Pinpoint the cell where the given text exists, returning its (x, y) midpoint coordinate. 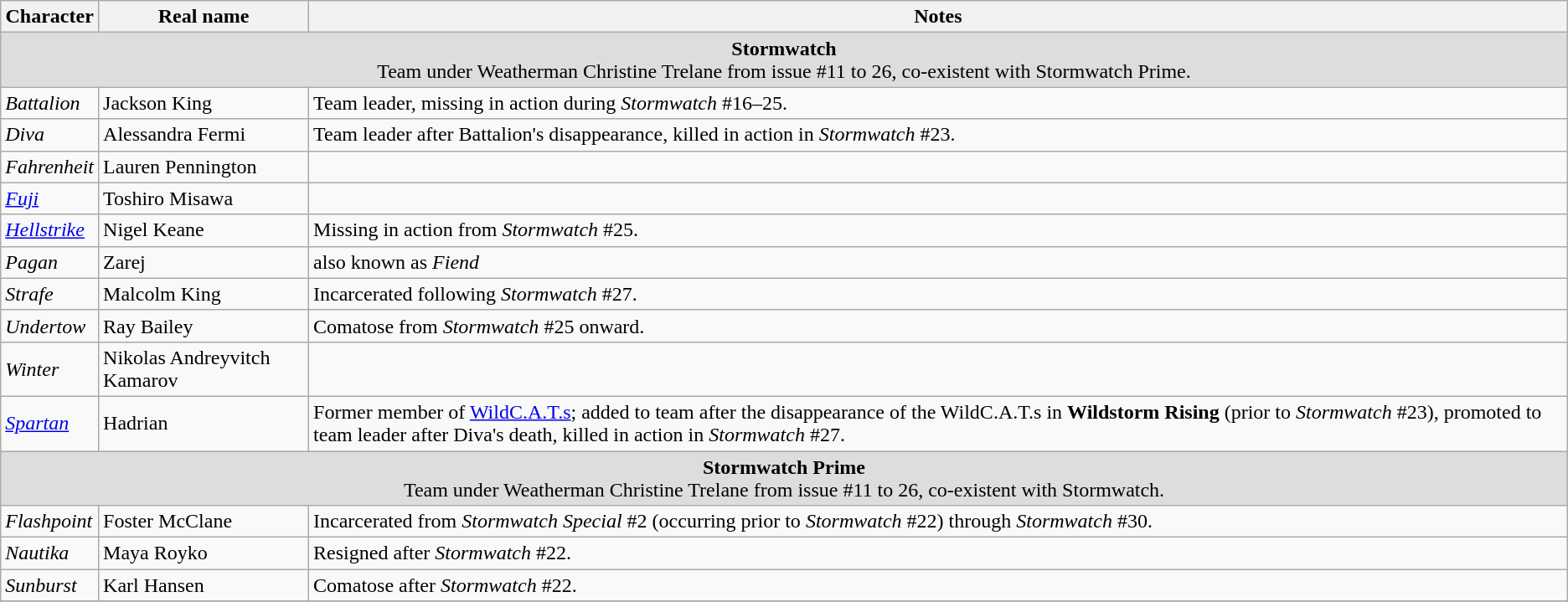
Malcolm King (204, 294)
Stormwatch PrimeTeam under Weatherman Christine Trelane from issue #11 to 26, co-existent with Stormwatch. (784, 477)
Nautika (50, 553)
StormwatchTeam under Weatherman Christine Trelane from issue #11 to 26, co-existent with Stormwatch Prime. (784, 60)
Notes (938, 17)
Incarcerated following Stormwatch #27. (938, 294)
Real name (204, 17)
Maya Royko (204, 553)
also known as Fiend (938, 262)
Nikolas Andreyvitch Kamarov (204, 368)
Team leader, missing in action during Stormwatch #16–25. (938, 103)
Comatose after Stormwatch #22. (938, 585)
Spartan (50, 424)
Fuji (50, 198)
Missing in action from Stormwatch #25. (938, 230)
Zarej (204, 262)
Alessandra Fermi (204, 135)
Ray Bailey (204, 326)
Karl Hansen (204, 585)
Foster McClane (204, 522)
Sunburst (50, 585)
Undertow (50, 326)
Toshiro Misawa (204, 198)
Pagan (50, 262)
Lauren Pennington (204, 167)
Nigel Keane (204, 230)
Jackson King (204, 103)
Winter (50, 368)
Character (50, 17)
Resigned after Stormwatch #22. (938, 553)
Team leader after Battalion's disappearance, killed in action in Stormwatch #23. (938, 135)
Comatose from Stormwatch #25 onward. (938, 326)
Hadrian (204, 424)
Flashpoint (50, 522)
Battalion (50, 103)
Strafe (50, 294)
Fahrenheit (50, 167)
Incarcerated from Stormwatch Special #2 (occurring prior to Stormwatch #22) through Stormwatch #30. (938, 522)
Diva (50, 135)
Hellstrike (50, 230)
